Output the [x, y] coordinate of the center of the cell containing the given text.  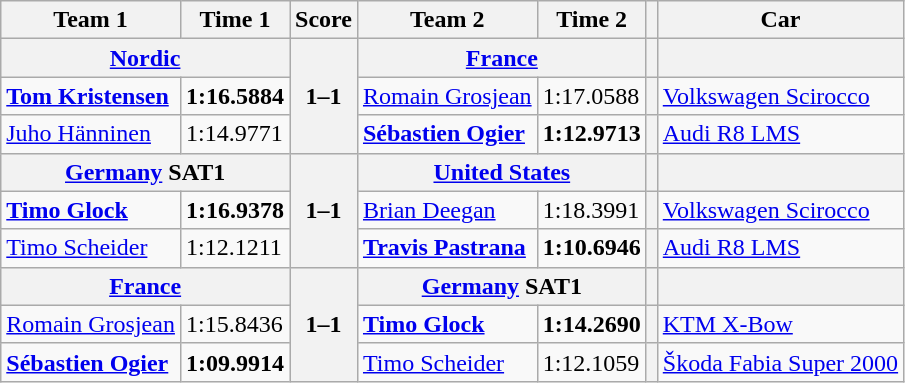
United States [502, 172]
Score [324, 20]
1:12.1059 [592, 362]
1:18.3991 [592, 210]
KTM X-Bow [780, 324]
1:14.9771 [234, 134]
Car [780, 20]
1:16.9378 [234, 210]
1:10.6946 [592, 248]
1:16.5884 [234, 96]
1:17.0588 [592, 96]
Juho Hänninen [91, 134]
Nordic [146, 58]
1:15.8436 [234, 324]
1:12.9713 [592, 134]
1:14.2690 [592, 324]
Travis Pastrana [447, 248]
Tom Kristensen [91, 96]
Team 2 [447, 20]
Team 1 [91, 20]
1:12.1211 [234, 248]
Time 1 [234, 20]
Brian Deegan [447, 210]
Škoda Fabia Super 2000 [780, 362]
Time 2 [592, 20]
1:09.9914 [234, 362]
